Find where the given text appears and provide that cell's center as (x, y) coordinate. 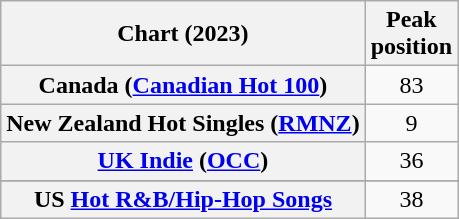
Peakposition (411, 34)
36 (411, 161)
New Zealand Hot Singles (RMNZ) (183, 123)
UK Indie (OCC) (183, 161)
Chart (2023) (183, 34)
38 (411, 199)
83 (411, 85)
US Hot R&B/Hip-Hop Songs (183, 199)
9 (411, 123)
Canada (Canadian Hot 100) (183, 85)
